Determine the (X, Y) coordinate at the center of the cell enclosing the given text.  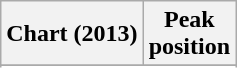
Peakposition (189, 34)
Chart (2013) (72, 34)
